Determine the [X, Y] coordinate at the center of the cell enclosing the given text.  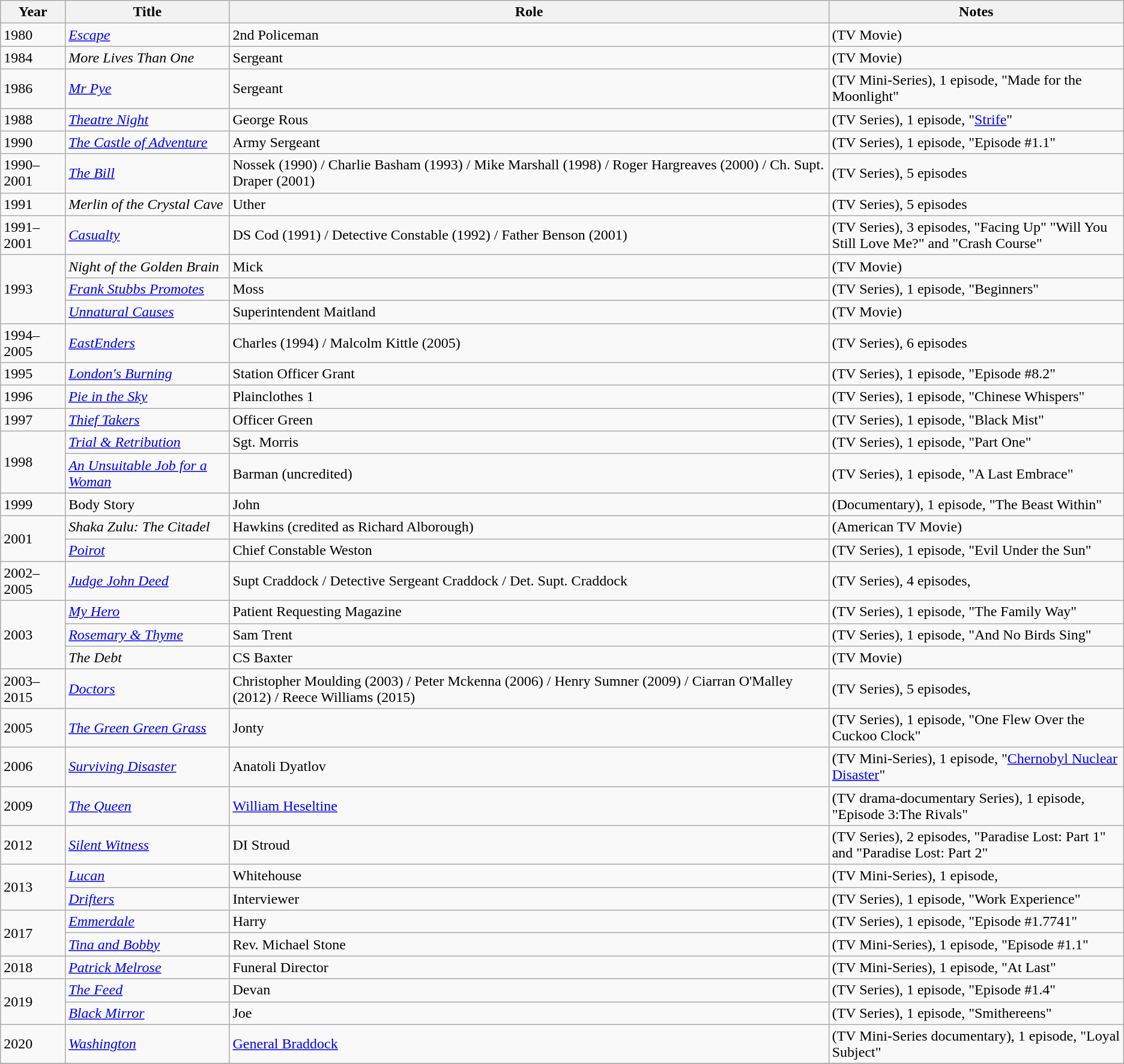
Year [33, 12]
1998 [33, 462]
Mick [529, 266]
(TV Series), 1 episode, "Episode #8.2" [976, 374]
Doctors [148, 688]
(TV Mini-Series), 1 episode, "Episode #1.1" [976, 945]
Charles (1994) / Malcolm Kittle (2005) [529, 342]
1993 [33, 289]
Patient Requesting Magazine [529, 612]
2nd Policeman [529, 35]
Harry [529, 922]
Rev. Michael Stone [529, 945]
1984 [33, 58]
1999 [33, 504]
(TV Series), 1 episode, "Beginners" [976, 289]
2019 [33, 1002]
2001 [33, 539]
(TV Series), 6 episodes [976, 342]
John [529, 504]
Army Sergeant [529, 142]
Patrick Melrose [148, 967]
(TV Mini-Series), 1 episode, "Chernobyl Nuclear Disaster" [976, 766]
Interviewer [529, 899]
Escape [148, 35]
(TV Series), 1 episode, "And No Birds Sing" [976, 635]
1988 [33, 119]
2003 [33, 635]
1980 [33, 35]
Plainclothes 1 [529, 397]
(TV Series), 1 episode, "Evil Under the Sun" [976, 550]
Hawkins (credited as Richard Alborough) [529, 527]
Anatoli Dyatlov [529, 766]
Body Story [148, 504]
Lucan [148, 876]
(American TV Movie) [976, 527]
2005 [33, 728]
1991–2001 [33, 235]
(TV Series), 4 episodes, [976, 581]
(TV Series), 1 episode, "Part One" [976, 443]
DS Cod (1991) / Detective Constable (1992) / Father Benson (2001) [529, 235]
Nossek (1990) / Charlie Basham (1993) / Mike Marshall (1998) / Roger Hargreaves (2000) / Ch. Supt. Draper (2001) [529, 173]
(TV Series), 5 episodes, [976, 688]
Frank Stubbs Promotes [148, 289]
(TV Series), 1 episode, "A Last Embrace" [976, 473]
The Debt [148, 657]
Surviving Disaster [148, 766]
Shaka Zulu: The Citadel [148, 527]
(TV Series), 1 episode, "Episode #1.1" [976, 142]
2002–2005 [33, 581]
Chief Constable Weston [529, 550]
(TV Mini-Series), 1 episode, "At Last" [976, 967]
(TV Mini-Series), 1 episode, "Made for the Moonlight" [976, 89]
Black Mirror [148, 1013]
1991 [33, 204]
Officer Green [529, 420]
Night of the Golden Brain [148, 266]
Unnatural Causes [148, 312]
Funeral Director [529, 967]
2006 [33, 766]
General Braddock [529, 1044]
Uther [529, 204]
(TV Series), 1 episode, "Episode #1.4" [976, 990]
Judge John Deed [148, 581]
Emmerdale [148, 922]
Theatre Night [148, 119]
Tina and Bobby [148, 945]
(Documentary), 1 episode, "The Beast Within" [976, 504]
Title [148, 12]
2012 [33, 845]
Role [529, 12]
(TV Mini-Series documentary), 1 episode, "Loyal Subject" [976, 1044]
2020 [33, 1044]
2003–2015 [33, 688]
(TV Series), 1 episode, "Strife" [976, 119]
(TV Series), 2 episodes, "Paradise Lost: Part 1" and "Paradise Lost: Part 2" [976, 845]
Silent Witness [148, 845]
(TV Series), 1 episode, "Chinese Whispers" [976, 397]
DI Stroud [529, 845]
2013 [33, 887]
1990–2001 [33, 173]
1995 [33, 374]
The Green Green Grass [148, 728]
(TV Series), 1 episode, "The Family Way" [976, 612]
Pie in the Sky [148, 397]
Poirot [148, 550]
(TV Series), 1 episode, "One Flew Over the Cuckoo Clock" [976, 728]
My Hero [148, 612]
1990 [33, 142]
Drifters [148, 899]
(TV Mini-Series), 1 episode, [976, 876]
Barman (uncredited) [529, 473]
1994–2005 [33, 342]
The Castle of Adventure [148, 142]
Station Officer Grant [529, 374]
George Rous [529, 119]
(TV Series), 1 episode, "Episode #1.7741" [976, 922]
The Feed [148, 990]
EastEnders [148, 342]
CS Baxter [529, 657]
2018 [33, 967]
Joe [529, 1013]
More Lives Than One [148, 58]
Merlin of the Crystal Cave [148, 204]
An Unsuitable Job for a Woman [148, 473]
The Queen [148, 806]
Washington [148, 1044]
2017 [33, 933]
Devan [529, 990]
Sam Trent [529, 635]
London's Burning [148, 374]
Notes [976, 12]
Trial & Retribution [148, 443]
(TV Series), 3 episodes, "Facing Up" "Will You Still Love Me?" and "Crash Course" [976, 235]
Whitehouse [529, 876]
Rosemary & Thyme [148, 635]
1996 [33, 397]
Thief Takers [148, 420]
(TV Series), 1 episode, "Smithereens" [976, 1013]
Sgt. Morris [529, 443]
2009 [33, 806]
Superintendent Maitland [529, 312]
Supt Craddock / Detective Sergeant Craddock / Det. Supt. Craddock [529, 581]
Moss [529, 289]
The Bill [148, 173]
William Heseltine [529, 806]
1986 [33, 89]
Christopher Moulding (2003) / Peter Mckenna (2006) / Henry Sumner (2009) / Ciarran O'Malley (2012) / Reece Williams (2015) [529, 688]
1997 [33, 420]
(TV Series), 1 episode, "Work Experience" [976, 899]
Mr Pye [148, 89]
Jonty [529, 728]
(TV drama-documentary Series), 1 episode, "Episode 3:The Rivals" [976, 806]
(TV Series), 1 episode, "Black Mist" [976, 420]
Casualty [148, 235]
